Determine the (x, y) coordinate at the center of the cell enclosing the given text.  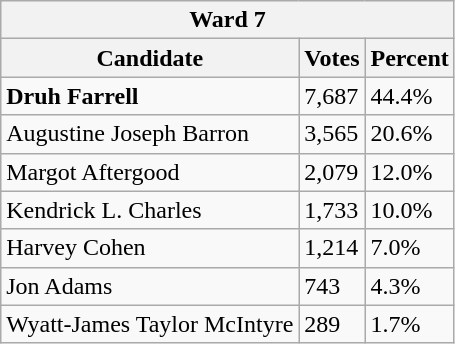
Jon Adams (150, 286)
743 (332, 286)
1,733 (332, 210)
Druh Farrell (150, 96)
1.7% (410, 324)
Margot Aftergood (150, 172)
20.6% (410, 134)
Kendrick L. Charles (150, 210)
Harvey Cohen (150, 248)
Augustine Joseph Barron (150, 134)
4.3% (410, 286)
Percent (410, 58)
7.0% (410, 248)
10.0% (410, 210)
289 (332, 324)
Ward 7 (228, 20)
Wyatt-James Taylor McIntyre (150, 324)
44.4% (410, 96)
12.0% (410, 172)
Votes (332, 58)
Candidate (150, 58)
3,565 (332, 134)
2,079 (332, 172)
1,214 (332, 248)
7,687 (332, 96)
